Provide the (x, y) coordinate of the cell's center where the given text is located.  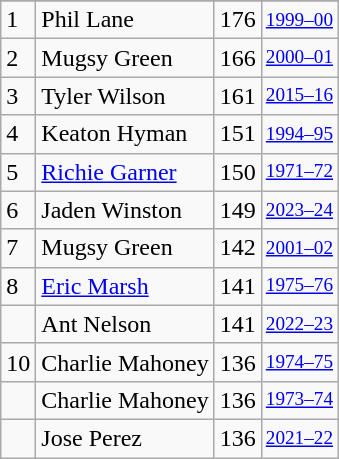
2 (18, 58)
8 (18, 286)
4 (18, 134)
166 (238, 58)
1 (18, 20)
150 (238, 172)
Ant Nelson (125, 324)
1975–76 (299, 286)
Phil Lane (125, 20)
2023–24 (299, 210)
151 (238, 134)
10 (18, 362)
Tyler Wilson (125, 96)
2000–01 (299, 58)
1971–72 (299, 172)
1994–95 (299, 134)
2015–16 (299, 96)
Richie Garner (125, 172)
6 (18, 210)
1974–75 (299, 362)
1973–74 (299, 400)
161 (238, 96)
1999–00 (299, 20)
Eric Marsh (125, 286)
5 (18, 172)
142 (238, 248)
Jaden Winston (125, 210)
2001–02 (299, 248)
149 (238, 210)
Keaton Hyman (125, 134)
7 (18, 248)
2021–22 (299, 438)
3 (18, 96)
2022–23 (299, 324)
176 (238, 20)
Jose Perez (125, 438)
